Find where the given text appears and provide that cell's center as (x, y) coordinate. 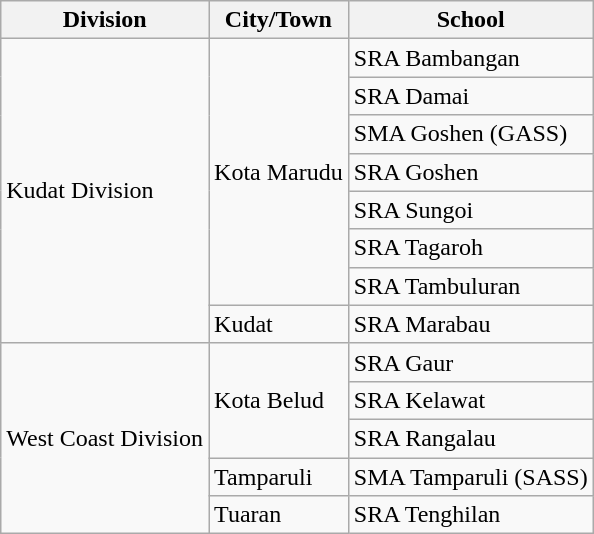
Tamparuli (279, 477)
SMA Tamparuli (SASS) (470, 477)
Kota Marudu (279, 172)
Kudat Division (105, 191)
SRA Kelawat (470, 400)
SRA Sungoi (470, 210)
Kudat (279, 324)
SRA Gaur (470, 362)
SRA Bambangan (470, 58)
School (470, 20)
SRA Tagaroh (470, 248)
SRA Marabau (470, 324)
Tuaran (279, 515)
SRA Tenghilan (470, 515)
Division (105, 20)
SRA Tambuluran (470, 286)
SMA Goshen (GASS) (470, 134)
Kota Belud (279, 400)
City/Town (279, 20)
SRA Rangalau (470, 438)
West Coast Division (105, 438)
SRA Damai (470, 96)
SRA Goshen (470, 172)
